Pinpoint the cell where the given text exists, returning its [X, Y] midpoint coordinate. 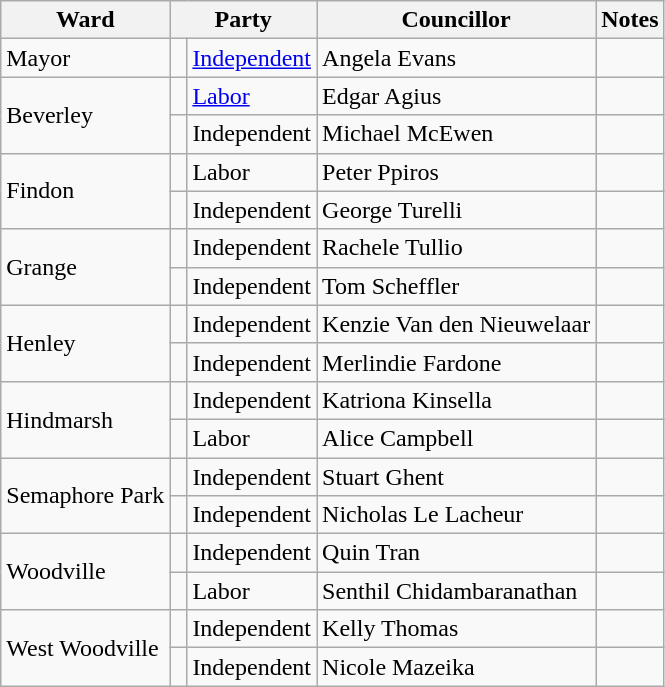
Semaphore Park [86, 496]
Notes [630, 20]
Findon [86, 191]
Quin Tran [456, 553]
Stuart Ghent [456, 477]
Woodville [86, 572]
Grange [86, 267]
Merlindie Fardone [456, 362]
Rachele Tullio [456, 248]
Senthil Chidambaranathan [456, 591]
Kelly Thomas [456, 629]
West Woodville [86, 648]
Ward [86, 20]
Alice Campbell [456, 438]
Tom Scheffler [456, 286]
Angela Evans [456, 58]
Nicholas Le Lacheur [456, 515]
Kenzie Van den Nieuwelaar [456, 324]
Michael McEwen [456, 134]
Peter Ppiros [456, 172]
Beverley [86, 115]
Hindmarsh [86, 419]
Mayor [86, 58]
Henley [86, 343]
Nicole Mazeika [456, 667]
Katriona Kinsella [456, 400]
George Turelli [456, 210]
Edgar Agius [456, 96]
Councillor [456, 20]
Party [244, 20]
